Return [x, y] of the center of cell containing provided text 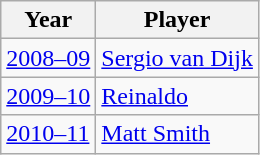
2010–11 [48, 134]
Player [178, 20]
Matt Smith [178, 134]
Sergio van Dijk [178, 58]
Reinaldo [178, 96]
2009–10 [48, 96]
Year [48, 20]
2008–09 [48, 58]
